For the text-containing cell, return its midpoint in [X, Y] coordinate format. 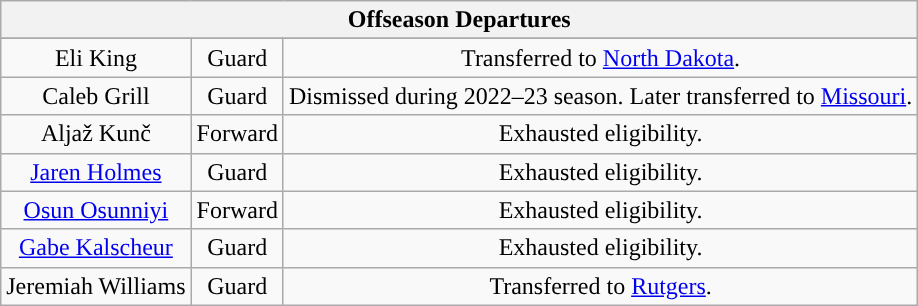
Transferred to North Dakota. [600, 58]
Aljaž Kunč [96, 134]
Dismissed during 2022–23 season. Later transferred to Missouri. [600, 96]
Caleb Grill [96, 96]
Jeremiah Williams [96, 286]
Jaren Holmes [96, 172]
Osun Osunniyi [96, 210]
Transferred to Rutgers. [600, 286]
Offseason Departures [460, 20]
Eli King [96, 58]
Gabe Kalscheur [96, 248]
